Output the [x, y] coordinate of the center of the cell containing the given text.  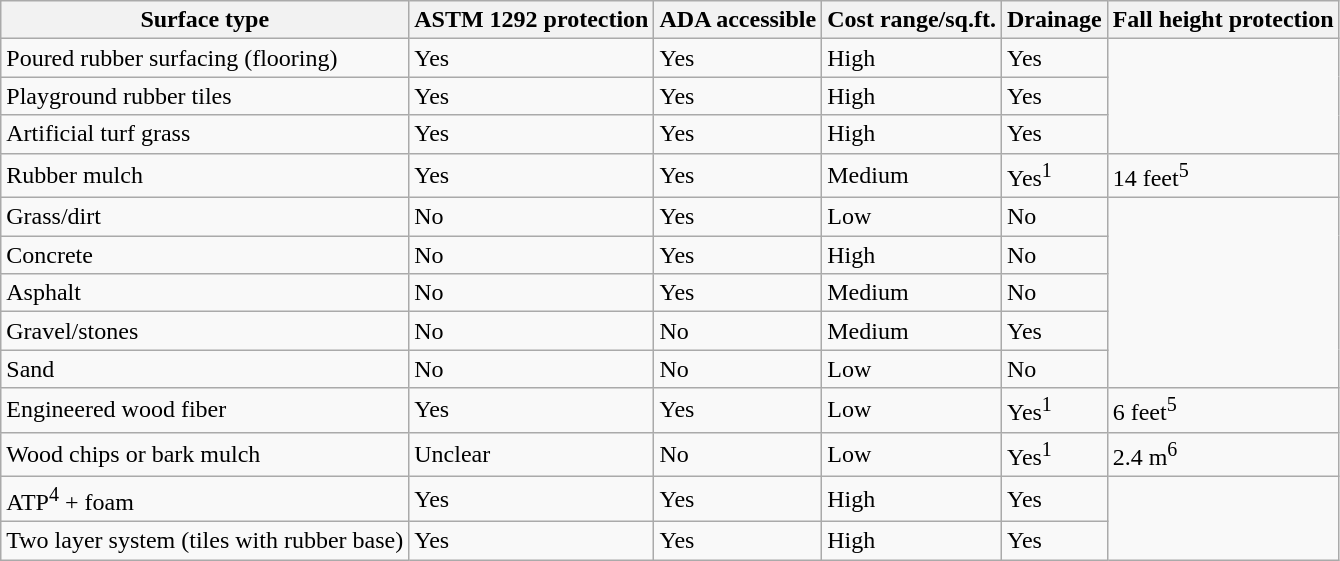
Asphalt [205, 293]
Cost range/sq.ft. [912, 20]
Drainage [1054, 20]
Wood chips or bark mulch [205, 454]
Surface type [205, 20]
2.4 m6 [1223, 454]
Gravel/stones [205, 331]
Grass/dirt [205, 217]
Artificial turf grass [205, 134]
ATP4 + foam [205, 500]
Rubber mulch [205, 176]
Playground rubber tiles [205, 96]
Fall height protection [1223, 20]
6 feet5 [1223, 410]
Unclear [532, 454]
Concrete [205, 255]
Sand [205, 369]
Two layer system (tiles with rubber base) [205, 541]
ADA accessible [738, 20]
Engineered wood fiber [205, 410]
ASTM 1292 protection [532, 20]
14 feet5 [1223, 176]
Poured rubber surfacing (flooring) [205, 58]
